Search for the cell housing the specified text and yield its [X, Y] center coordinate. 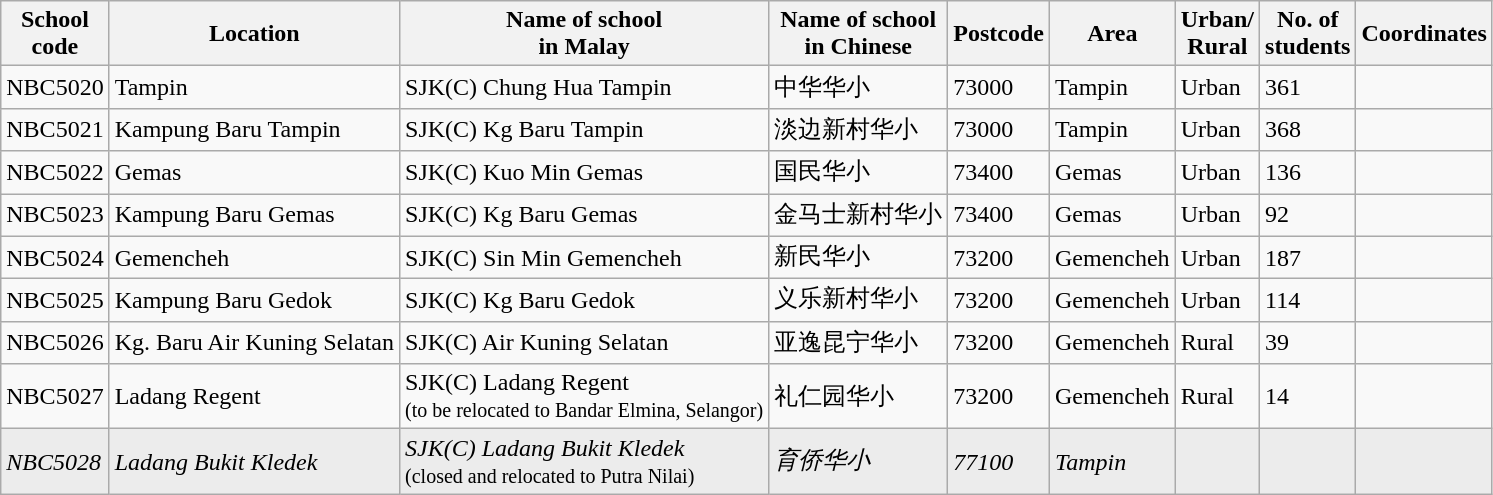
NBC5026 [55, 342]
Kg. Baru Air Kuning Selatan [254, 342]
礼仁园华小 [858, 396]
Ladang Regent [254, 396]
SJK(C) Kg Baru Tampin [584, 130]
NBC5023 [55, 216]
Ladang Bukit Kledek [254, 462]
育侨华小 [858, 462]
Urban/Rural [1217, 34]
NBC5027 [55, 396]
SJK(C) Kuo Min Gemas [584, 172]
136 [1308, 172]
NBC5028 [55, 462]
SJK(C) Sin Min Gemencheh [584, 258]
Location [254, 34]
Schoolcode [55, 34]
361 [1308, 88]
SJK(C) Air Kuning Selatan [584, 342]
NBC5021 [55, 130]
中华华小 [858, 88]
NBC5022 [55, 172]
NBC5025 [55, 300]
114 [1308, 300]
SJK(C) Chung Hua Tampin [584, 88]
国民华小 [858, 172]
Kampung Baru Gemas [254, 216]
SJK(C) Kg Baru Gemas [584, 216]
92 [1308, 216]
SJK(C) Ladang Regent(to be relocated to Bandar Elmina, Selangor) [584, 396]
14 [1308, 396]
金马士新村华小 [858, 216]
淡边新村华小 [858, 130]
SJK(C) Kg Baru Gedok [584, 300]
Area [1112, 34]
77100 [999, 462]
亚逸昆宁华小 [858, 342]
Postcode [999, 34]
No. ofstudents [1308, 34]
Kampung Baru Gedok [254, 300]
39 [1308, 342]
义乐新村华小 [858, 300]
NBC5020 [55, 88]
Kampung Baru Tampin [254, 130]
Name of schoolin Malay [584, 34]
368 [1308, 130]
SJK(C) Ladang Bukit Kledek(closed and relocated to Putra Nilai) [584, 462]
新民华小 [858, 258]
NBC5024 [55, 258]
Coordinates [1424, 34]
Name of schoolin Chinese [858, 34]
187 [1308, 258]
